Determine the [X, Y] coordinate at the center of the cell enclosing the given text.  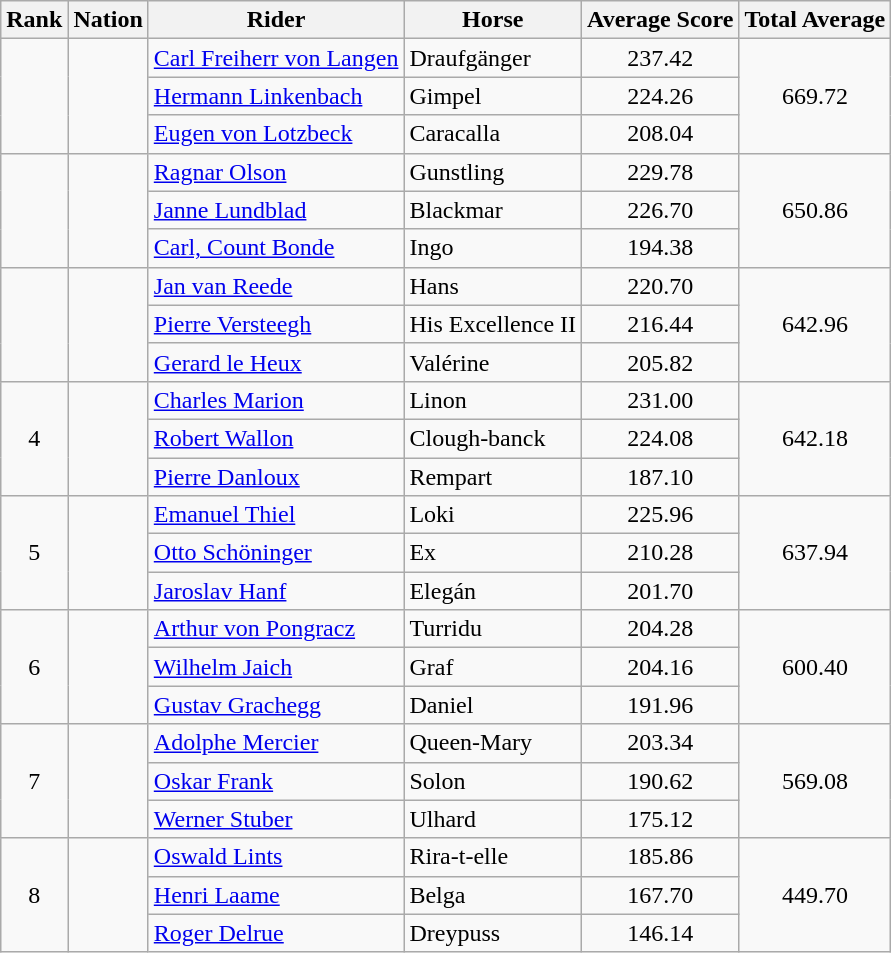
669.72 [815, 96]
Loki [493, 515]
220.70 [660, 286]
4 [34, 438]
Janne Lundblad [276, 210]
Belga [493, 895]
208.04 [660, 134]
5 [34, 553]
146.14 [660, 933]
Gustav Grachegg [276, 705]
Blackmar [493, 210]
Average Score [660, 20]
Otto Schöninger [276, 553]
Arthur von Pongracz [276, 629]
Solon [493, 781]
Ex [493, 553]
Wilhelm Jaich [276, 667]
226.70 [660, 210]
Rider [276, 20]
Robert Wallon [276, 438]
Pierre Versteegh [276, 324]
Rank [34, 20]
Rempart [493, 477]
Clough-banck [493, 438]
Carl Freiherr von Langen [276, 58]
229.78 [660, 172]
Gunstling [493, 172]
Rira-t-elle [493, 857]
7 [34, 781]
167.70 [660, 895]
600.40 [815, 667]
203.34 [660, 743]
His Excellence II [493, 324]
Gimpel [493, 96]
642.96 [815, 324]
210.28 [660, 553]
Hans [493, 286]
194.38 [660, 248]
Linon [493, 400]
175.12 [660, 819]
Oskar Frank [276, 781]
185.86 [660, 857]
Oswald Lints [276, 857]
Eugen von Lotzbeck [276, 134]
Werner Stuber [276, 819]
Roger Delrue [276, 933]
Jaroslav Hanf [276, 591]
Nation [108, 20]
Total Average [815, 20]
Henri Laame [276, 895]
Turridu [493, 629]
Ragnar Olson [276, 172]
449.70 [815, 895]
201.70 [660, 591]
642.18 [815, 438]
6 [34, 667]
Carl, Count Bonde [276, 248]
205.82 [660, 362]
191.96 [660, 705]
Caracalla [493, 134]
Daniel [493, 705]
Gerard le Heux [276, 362]
Hermann Linkenbach [276, 96]
216.44 [660, 324]
237.42 [660, 58]
187.10 [660, 477]
Dreypuss [493, 933]
190.62 [660, 781]
8 [34, 895]
224.08 [660, 438]
204.16 [660, 667]
231.00 [660, 400]
569.08 [815, 781]
224.26 [660, 96]
Emanuel Thiel [276, 515]
Draufgänger [493, 58]
Graf [493, 667]
Queen-Mary [493, 743]
Elegán [493, 591]
Jan van Reede [276, 286]
650.86 [815, 210]
Pierre Danloux [276, 477]
Ulhard [493, 819]
637.94 [815, 553]
204.28 [660, 629]
Horse [493, 20]
Charles Marion [276, 400]
Ingo [493, 248]
225.96 [660, 515]
Valérine [493, 362]
Adolphe Mercier [276, 743]
